Return the (x, y) coordinate for the center point of the cell that contains the specified text.  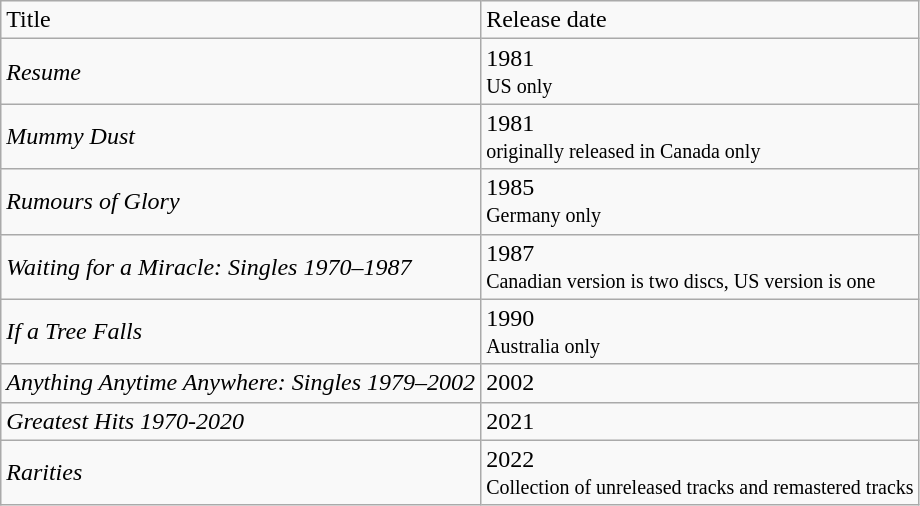
1990Australia only (700, 332)
Resume (241, 72)
Rumours of Glory (241, 202)
1981originally released in Canada only (700, 136)
Release date (700, 20)
If a Tree Falls (241, 332)
2021 (700, 421)
2022Collection of unreleased tracks and remastered tracks (700, 472)
1981US only (700, 72)
Greatest Hits 1970-2020 (241, 421)
Title (241, 20)
Waiting for a Miracle: Singles 1970–1987 (241, 266)
Mummy Dust (241, 136)
Rarities (241, 472)
Anything Anytime Anywhere: Singles 1979–2002 (241, 383)
2002 (700, 383)
1985Germany only (700, 202)
1987Canadian version is two discs, US version is one (700, 266)
